Capture the cell that displays the provided text and extract its (x, y) central coordinate. 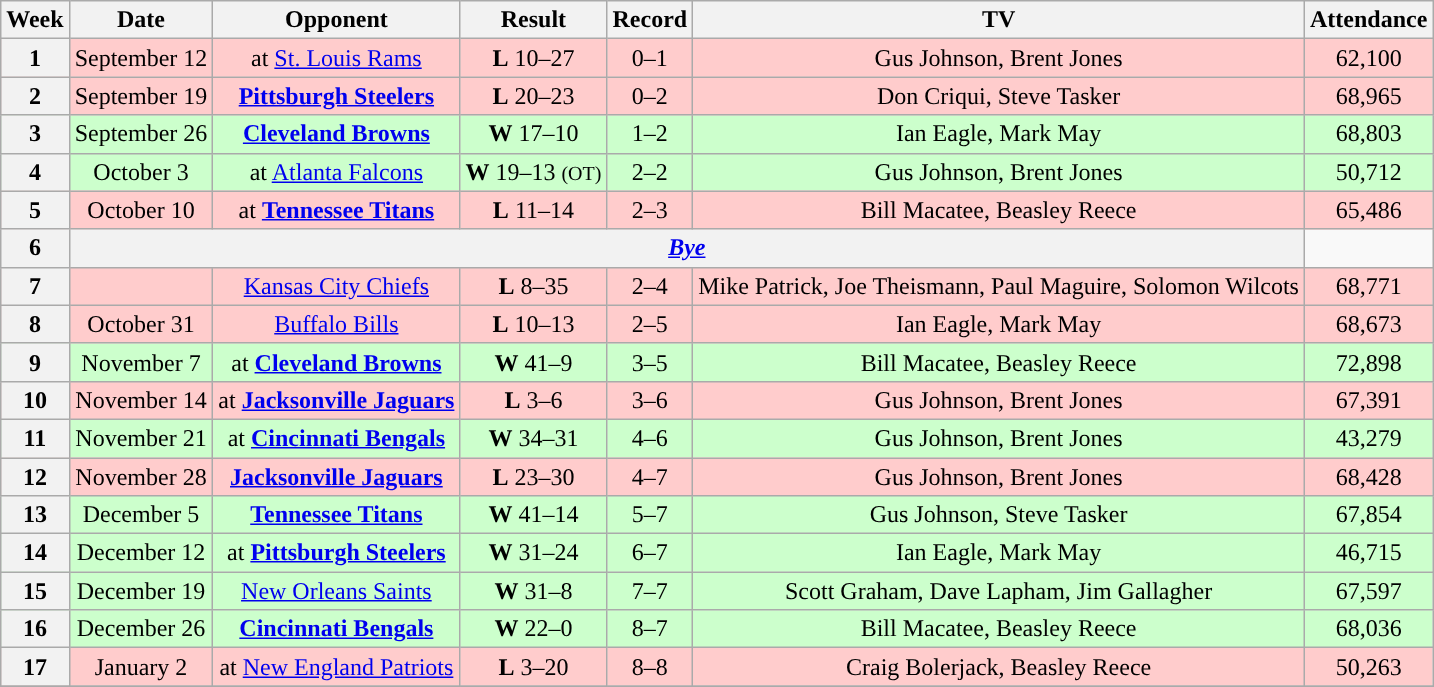
December 12 (141, 553)
New Orleans Saints (336, 591)
at St. Louis Rams (336, 58)
9 (35, 362)
8–8 (650, 667)
Date (141, 20)
at Cleveland Browns (336, 362)
Result (534, 20)
at Tennessee Titans (336, 210)
12 (35, 477)
13 (35, 515)
7 (35, 286)
L 11–14 (534, 210)
2–2 (650, 172)
15 (35, 591)
Record (650, 20)
6–7 (650, 553)
at New England Patriots (336, 667)
68,965 (1368, 96)
3–6 (650, 400)
L 8–35 (534, 286)
L 3–20 (534, 667)
2–3 (650, 210)
W 34–31 (534, 438)
at Jacksonville Jaguars (336, 400)
68,036 (1368, 629)
W 19–13 (OT) (534, 172)
8–7 (650, 629)
6 (35, 248)
L 23–30 (534, 477)
1–2 (650, 134)
0–1 (650, 58)
0–2 (650, 96)
2–4 (650, 286)
September 26 (141, 134)
October 10 (141, 210)
17 (35, 667)
October 3 (141, 172)
10 (35, 400)
Cincinnati Bengals (336, 629)
2 (35, 96)
11 (35, 438)
L 10–13 (534, 324)
62,100 (1368, 58)
Pittsburgh Steelers (336, 96)
November 14 (141, 400)
67,854 (1368, 515)
December 19 (141, 591)
50,263 (1368, 667)
65,486 (1368, 210)
L 10–27 (534, 58)
September 19 (141, 96)
at Pittsburgh Steelers (336, 553)
4–6 (650, 438)
Week (35, 20)
16 (35, 629)
W 22–0 (534, 629)
December 5 (141, 515)
L 3–6 (534, 400)
43,279 (1368, 438)
Gus Johnson, Steve Tasker (999, 515)
72,898 (1368, 362)
W 41–9 (534, 362)
Bye (686, 248)
W 41–14 (534, 515)
5–7 (650, 515)
46,715 (1368, 553)
2–5 (650, 324)
68,428 (1368, 477)
September 12 (141, 58)
4 (35, 172)
at Atlanta Falcons (336, 172)
TV (999, 20)
November 21 (141, 438)
3–5 (650, 362)
L 20–23 (534, 96)
Craig Bolerjack, Beasley Reece (999, 667)
1 (35, 58)
October 31 (141, 324)
November 7 (141, 362)
50,712 (1368, 172)
at Cincinnati Bengals (336, 438)
Don Criqui, Steve Tasker (999, 96)
W 17–10 (534, 134)
67,597 (1368, 591)
Buffalo Bills (336, 324)
68,771 (1368, 286)
Attendance (1368, 20)
Mike Patrick, Joe Theismann, Paul Maguire, Solomon Wilcots (999, 286)
4–7 (650, 477)
December 26 (141, 629)
Tennessee Titans (336, 515)
Opponent (336, 20)
Scott Graham, Dave Lapham, Jim Gallagher (999, 591)
Cleveland Browns (336, 134)
7–7 (650, 591)
November 28 (141, 477)
67,391 (1368, 400)
3 (35, 134)
Jacksonville Jaguars (336, 477)
14 (35, 553)
5 (35, 210)
January 2 (141, 667)
Kansas City Chiefs (336, 286)
W 31–24 (534, 553)
W 31–8 (534, 591)
68,803 (1368, 134)
68,673 (1368, 324)
8 (35, 324)
